Search for the cell housing the specified text and yield its (X, Y) center coordinate. 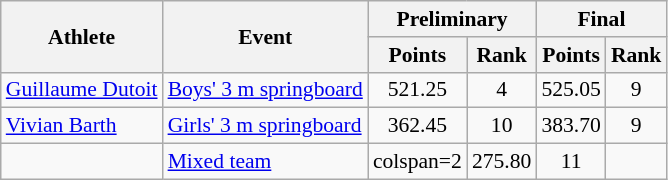
362.45 (418, 126)
525.05 (570, 90)
Mixed team (266, 162)
Event (266, 36)
Athlete (82, 36)
Final (601, 19)
Preliminary (452, 19)
Guillaume Dutoit (82, 90)
4 (502, 90)
275.80 (502, 162)
383.70 (570, 126)
521.25 (418, 90)
10 (502, 126)
11 (570, 162)
Vivian Barth (82, 126)
Girls' 3 m springboard (266, 126)
colspan=2 (418, 162)
Boys' 3 m springboard (266, 90)
